Extract the [x, y] coordinate from the center of the cell holding the provided text.  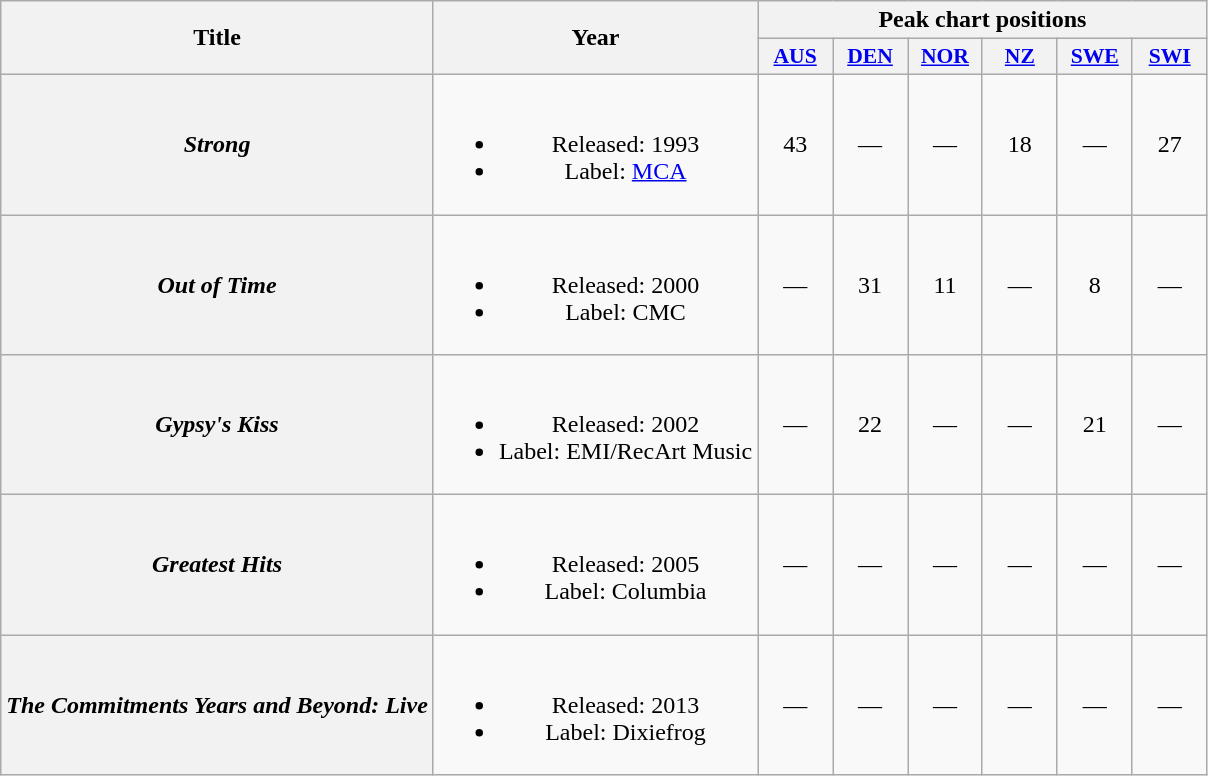
SWI [1170, 57]
22 [870, 425]
SWE [1094, 57]
NOR [946, 57]
Out of Time [218, 284]
11 [946, 284]
NZ [1020, 57]
Title [218, 38]
Peak chart positions [982, 20]
Released: 1993Label: MCA [595, 144]
Gypsy's Kiss [218, 425]
Released: 2000Label: CMC [595, 284]
21 [1094, 425]
Released: 2002Label: EMI/RecArt Music [595, 425]
Strong [218, 144]
Year [595, 38]
Greatest Hits [218, 565]
43 [796, 144]
31 [870, 284]
The Commitments Years and Beyond: Live [218, 705]
27 [1170, 144]
Released: 2005Label: Columbia [595, 565]
AUS [796, 57]
8 [1094, 284]
DEN [870, 57]
18 [1020, 144]
Released: 2013Label: Dixiefrog [595, 705]
